Return the (X, Y) coordinate for the center point of the cell that contains the specified text.  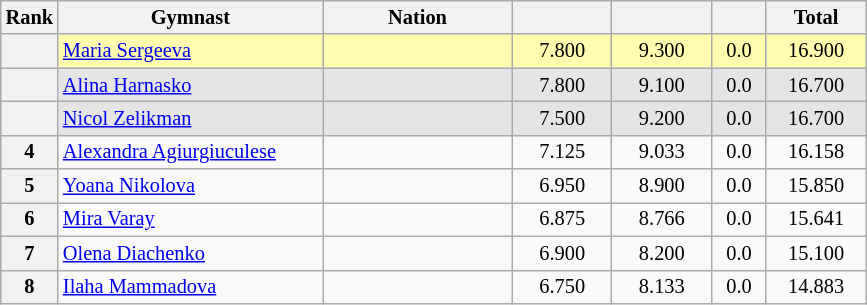
Yoana Nikolova (190, 186)
6.875 (562, 219)
Ilaha Mammadova (190, 287)
8.900 (662, 186)
6.950 (562, 186)
9.033 (662, 152)
Nicol Zelikman (190, 118)
6 (30, 219)
Mira Varay (190, 219)
6.900 (562, 253)
8.766 (662, 219)
Rank (30, 17)
15.100 (816, 253)
Nation (418, 17)
9.300 (662, 51)
Alina Harnasko (190, 85)
4 (30, 152)
7.500 (562, 118)
8.133 (662, 287)
14.883 (816, 287)
15.850 (816, 186)
9.100 (662, 85)
8 (30, 287)
6.750 (562, 287)
15.641 (816, 219)
Olena Diachenko (190, 253)
Alexandra Agiurgiuculese (190, 152)
16.900 (816, 51)
Total (816, 17)
5 (30, 186)
9.200 (662, 118)
Gymnast (190, 17)
Maria Sergeeva (190, 51)
7.125 (562, 152)
7 (30, 253)
8.200 (662, 253)
16.158 (816, 152)
